Output the (X, Y) coordinate of the center of the cell containing the given text.  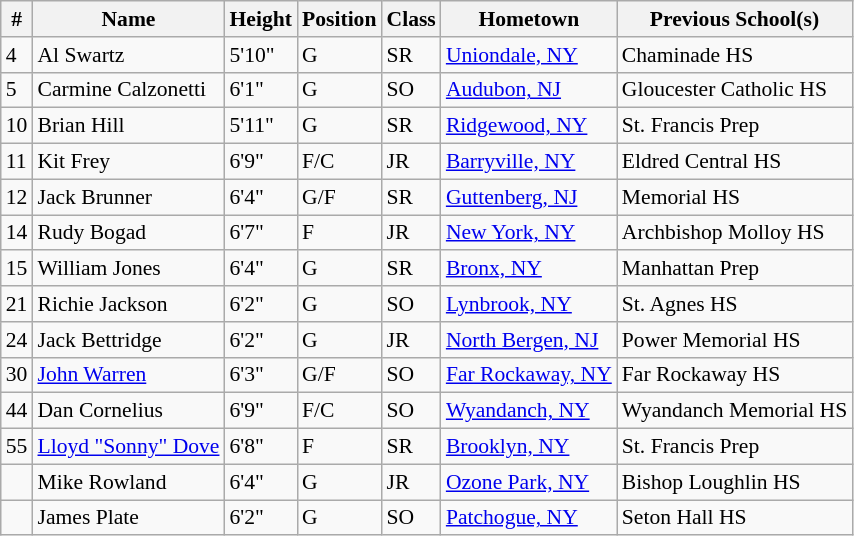
John Warren (128, 375)
14 (17, 233)
Power Memorial HS (734, 340)
Previous School(s) (734, 19)
6'8" (261, 447)
Carmine Calzonetti (128, 90)
11 (17, 162)
Ozone Park, NY (529, 482)
Chaminade HS (734, 55)
5'10" (261, 55)
Barryville, NY (529, 162)
24 (17, 340)
New York, NY (529, 233)
Far Rockaway HS (734, 375)
21 (17, 304)
Dan Cornelius (128, 411)
Memorial HS (734, 197)
6'3" (261, 375)
5'11" (261, 126)
Mike Rowland (128, 482)
Audubon, NJ (529, 90)
44 (17, 411)
North Bergen, NJ (529, 340)
Manhattan Prep (734, 269)
Name (128, 19)
Position (339, 19)
12 (17, 197)
Hometown (529, 19)
Brian Hill (128, 126)
Far Rockaway, NY (529, 375)
10 (17, 126)
Class (410, 19)
Patchogue, NY (529, 518)
Al Swartz (128, 55)
Rudy Bogad (128, 233)
William Jones (128, 269)
Kit Frey (128, 162)
Seton Hall HS (734, 518)
James Plate (128, 518)
Richie Jackson (128, 304)
Jack Bettridge (128, 340)
30 (17, 375)
Guttenberg, NJ (529, 197)
# (17, 19)
Bishop Loughlin HS (734, 482)
4 (17, 55)
Eldred Central HS (734, 162)
Wyandanch Memorial HS (734, 411)
Archbishop Molloy HS (734, 233)
St. Agnes HS (734, 304)
55 (17, 447)
Lynbrook, NY (529, 304)
6'7" (261, 233)
15 (17, 269)
Ridgewood, NY (529, 126)
Jack Brunner (128, 197)
Bronx, NY (529, 269)
Uniondale, NY (529, 55)
6'1" (261, 90)
Brooklyn, NY (529, 447)
Gloucester Catholic HS (734, 90)
Wyandanch, NY (529, 411)
Lloyd "Sonny" Dove (128, 447)
Height (261, 19)
5 (17, 90)
